Return the (x, y) coordinate for the center point of the cell that contains the specified text.  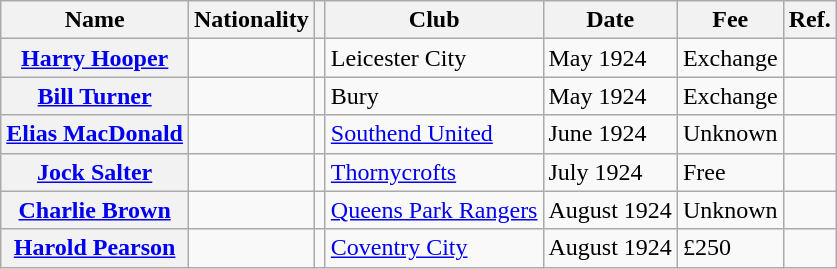
Fee (730, 20)
£250 (730, 248)
Ref. (810, 20)
Charlie Brown (95, 210)
Harry Hooper (95, 58)
Free (730, 172)
Southend United (434, 134)
Nationality (252, 20)
Jock Salter (95, 172)
Date (610, 20)
Thornycrofts (434, 172)
Leicester City (434, 58)
June 1924 (610, 134)
Harold Pearson (95, 248)
Bury (434, 96)
Name (95, 20)
Elias MacDonald (95, 134)
Bill Turner (95, 96)
Queens Park Rangers (434, 210)
Coventry City (434, 248)
July 1924 (610, 172)
Club (434, 20)
